Locate the cell with the specified text and output its [X, Y] center coordinate. 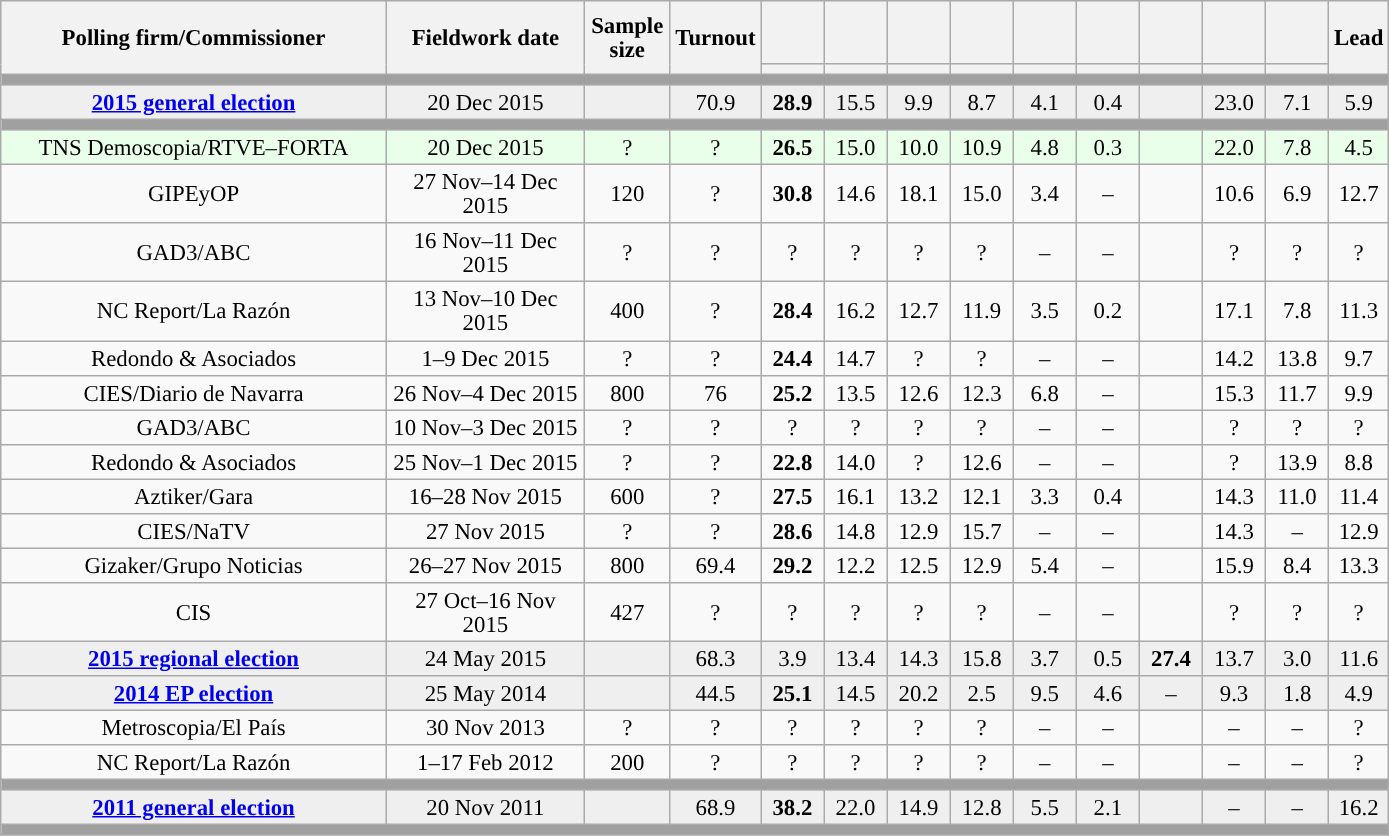
13.3 [1359, 566]
30.8 [792, 194]
CIS [194, 612]
Aztiker/Gara [194, 496]
14.5 [856, 694]
4.1 [1044, 102]
11.4 [1359, 496]
0.2 [1108, 312]
17.1 [1234, 312]
2015 general election [194, 102]
70.9 [716, 102]
13.8 [1298, 358]
CIES/Diario de Navarra [194, 392]
0.5 [1108, 658]
Lead [1359, 38]
11.6 [1359, 658]
4.9 [1359, 694]
15.7 [982, 532]
16 Nov–11 Dec 2015 [485, 254]
15.9 [1234, 566]
44.5 [716, 694]
2.5 [982, 694]
6.8 [1044, 392]
3.9 [792, 658]
3.4 [1044, 194]
27 Nov–14 Dec 2015 [485, 194]
7.1 [1298, 102]
28.4 [792, 312]
3.3 [1044, 496]
11.3 [1359, 312]
14.6 [856, 194]
10.9 [982, 148]
28.9 [792, 102]
8.7 [982, 102]
4.5 [1359, 148]
13.4 [856, 658]
68.3 [716, 658]
16–28 Nov 2015 [485, 496]
10.6 [1234, 194]
Gizaker/Grupo Noticias [194, 566]
26.5 [792, 148]
1.8 [1298, 694]
12.8 [982, 808]
427 [627, 612]
0.3 [1108, 148]
13.5 [856, 392]
2014 EP election [194, 694]
24 May 2015 [485, 658]
25.1 [792, 694]
Metroscopia/El País [194, 728]
30 Nov 2013 [485, 728]
200 [627, 762]
14.8 [856, 532]
13.2 [918, 496]
CIES/NaTV [194, 532]
27 Oct–16 Nov 2015 [485, 612]
12.1 [982, 496]
24.4 [792, 358]
25.2 [792, 392]
25 May 2014 [485, 694]
8.4 [1298, 566]
11.7 [1298, 392]
15.5 [856, 102]
11.0 [1298, 496]
400 [627, 312]
6.9 [1298, 194]
2011 general election [194, 808]
3.0 [1298, 658]
10.0 [918, 148]
120 [627, 194]
76 [716, 392]
4.6 [1108, 694]
13 Nov–10 Dec 2015 [485, 312]
16.1 [856, 496]
68.9 [716, 808]
20.2 [918, 694]
14.7 [856, 358]
12.5 [918, 566]
13.9 [1298, 462]
26–27 Nov 2015 [485, 566]
28.6 [792, 532]
9.7 [1359, 358]
25 Nov–1 Dec 2015 [485, 462]
18.1 [918, 194]
Polling firm/Commissioner [194, 38]
3.5 [1044, 312]
26 Nov–4 Dec 2015 [485, 392]
38.2 [792, 808]
22.8 [792, 462]
15.8 [982, 658]
2.1 [1108, 808]
3.7 [1044, 658]
15.3 [1234, 392]
5.5 [1044, 808]
11.9 [982, 312]
2015 regional election [194, 658]
Turnout [716, 38]
12.3 [982, 392]
29.2 [792, 566]
14.2 [1234, 358]
10 Nov–3 Dec 2015 [485, 428]
13.7 [1234, 658]
1–17 Feb 2012 [485, 762]
Fieldwork date [485, 38]
4.8 [1044, 148]
5.4 [1044, 566]
9.5 [1044, 694]
27.4 [1170, 658]
12.2 [856, 566]
27 Nov 2015 [485, 532]
TNS Demoscopia/RTVE–FORTA [194, 148]
14.0 [856, 462]
Sample size [627, 38]
5.9 [1359, 102]
23.0 [1234, 102]
8.8 [1359, 462]
GIPEyOP [194, 194]
1–9 Dec 2015 [485, 358]
69.4 [716, 566]
600 [627, 496]
27.5 [792, 496]
20 Nov 2011 [485, 808]
9.3 [1234, 694]
14.9 [918, 808]
